Determine the (x, y) coordinate at the center of the cell enclosing the given text.  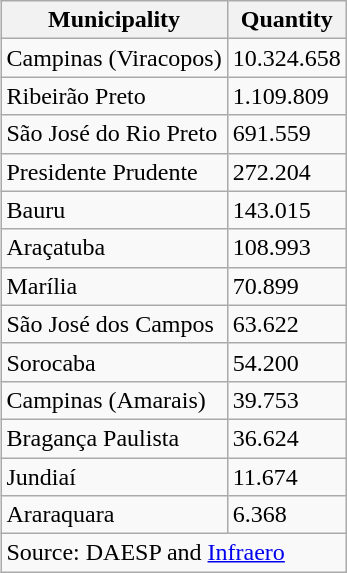
691.559 (286, 134)
São José do Rio Preto (114, 134)
Quantity (286, 20)
Marília (114, 286)
36.624 (286, 438)
Campinas (Viracopos) (114, 58)
143.015 (286, 210)
10.324.658 (286, 58)
6.368 (286, 515)
Bauru (114, 210)
Araçatuba (114, 248)
63.622 (286, 324)
Sorocaba (114, 362)
272.204 (286, 172)
Presidente Prudente (114, 172)
Municipality (114, 20)
Araraquara (114, 515)
Ribeirão Preto (114, 96)
Campinas (Amarais) (114, 400)
54.200 (286, 362)
39.753 (286, 400)
108.993 (286, 248)
1.109.809 (286, 96)
70.899 (286, 286)
Jundiaí (114, 477)
São José dos Campos (114, 324)
Bragança Paulista (114, 438)
Source: DAESP and Infraero (174, 553)
11.674 (286, 477)
